Return (X, Y) of the center of cell containing provided text 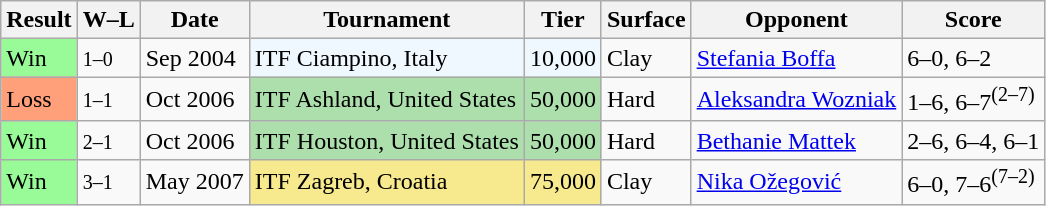
Surface (646, 20)
6–0, 6–2 (974, 58)
ITF Zagreb, Croatia (386, 182)
10,000 (562, 58)
Tier (562, 20)
ITF Ashland, United States (386, 100)
Bethanie Mattek (796, 140)
1–0 (108, 58)
2–6, 6–4, 6–1 (974, 140)
1–1 (108, 100)
6–0, 7–6(7–2) (974, 182)
May 2007 (194, 182)
75,000 (562, 182)
Tournament (386, 20)
W–L (108, 20)
Date (194, 20)
ITF Ciampino, Italy (386, 58)
Loss (39, 100)
Opponent (796, 20)
Aleksandra Wozniak (796, 100)
1–6, 6–7(2–7) (974, 100)
3–1 (108, 182)
Result (39, 20)
ITF Houston, United States (386, 140)
Stefania Boffa (796, 58)
Score (974, 20)
Nika Ožegović (796, 182)
Sep 2004 (194, 58)
2–1 (108, 140)
